For the text-containing cell, return its midpoint in (x, y) coordinate format. 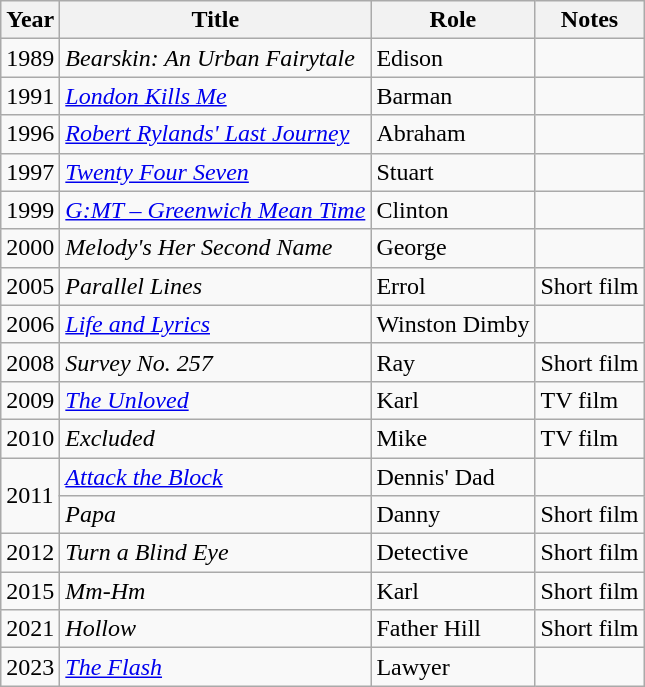
Danny (453, 515)
2008 (30, 362)
Ray (453, 362)
1989 (30, 58)
Role (453, 20)
2011 (30, 496)
Bearskin: An Urban Fairytale (216, 58)
Clinton (453, 210)
Dennis' Dad (453, 477)
Detective (453, 553)
Mike (453, 438)
2012 (30, 553)
1996 (30, 134)
London Kills Me (216, 96)
2000 (30, 248)
1991 (30, 96)
Robert Rylands' Last Journey (216, 134)
Abraham (453, 134)
Melody's Her Second Name (216, 248)
1999 (30, 210)
Stuart (453, 172)
Excluded (216, 438)
Parallel Lines (216, 286)
2015 (30, 591)
George (453, 248)
Winston Dimby (453, 324)
Hollow (216, 629)
2010 (30, 438)
2005 (30, 286)
2023 (30, 667)
Year (30, 20)
Turn a Blind Eye (216, 553)
The Unloved (216, 400)
2006 (30, 324)
Papa (216, 515)
Notes (590, 20)
Mm-Hm (216, 591)
G:MT – Greenwich Mean Time (216, 210)
1997 (30, 172)
Survey No. 257 (216, 362)
Attack the Block (216, 477)
The Flash (216, 667)
2021 (30, 629)
Barman (453, 96)
Edison (453, 58)
Errol (453, 286)
Lawyer (453, 667)
Life and Lyrics (216, 324)
2009 (30, 400)
Father Hill (453, 629)
Twenty Four Seven (216, 172)
Title (216, 20)
